Find where the given text appears and provide that cell's center as [x, y] coordinate. 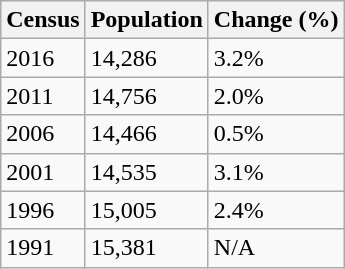
14,535 [146, 172]
N/A [276, 248]
Census [43, 20]
0.5% [276, 134]
2.4% [276, 210]
2011 [43, 96]
14,466 [146, 134]
14,756 [146, 96]
3.2% [276, 58]
2.0% [276, 96]
1996 [43, 210]
15,005 [146, 210]
3.1% [276, 172]
2006 [43, 134]
1991 [43, 248]
15,381 [146, 248]
2016 [43, 58]
Population [146, 20]
2001 [43, 172]
Change (%) [276, 20]
14,286 [146, 58]
